Capture the cell that displays the provided text and extract its [X, Y] central coordinate. 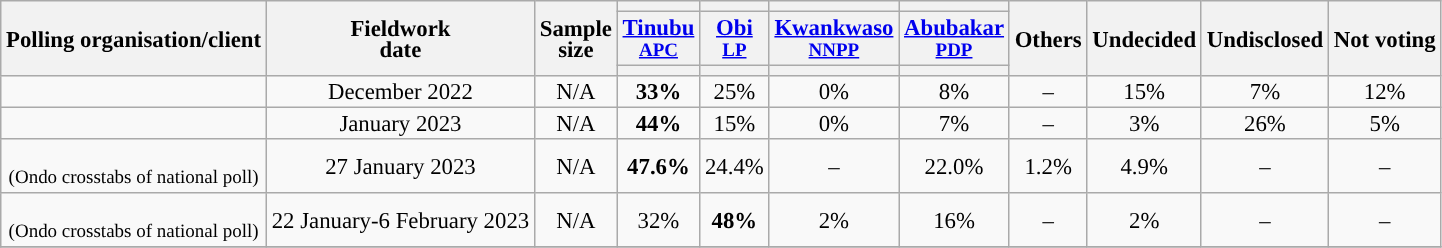
4.9% [1144, 166]
22.0% [954, 166]
3% [1144, 124]
32% [658, 221]
44% [658, 124]
12% [1384, 92]
25% [734, 92]
24.4% [734, 166]
Undisclosed [1264, 38]
Fieldworkdate [400, 38]
December 2022 [400, 92]
Samplesize [576, 38]
22 January-6 February 2023 [400, 221]
Not voting [1384, 38]
16% [954, 221]
47.6% [658, 166]
8% [954, 92]
27 January 2023 [400, 166]
January 2023 [400, 124]
Undecided [1144, 38]
Polling organisation/client [134, 38]
AbubakarPDP [954, 39]
5% [1384, 124]
26% [1264, 124]
1.2% [1048, 166]
TinubuAPC [658, 39]
KwankwasoNNPP [834, 39]
ObiLP [734, 39]
48% [734, 221]
Others [1048, 38]
33% [658, 92]
